Determine the (x, y) coordinate at the center of the cell enclosing the given text.  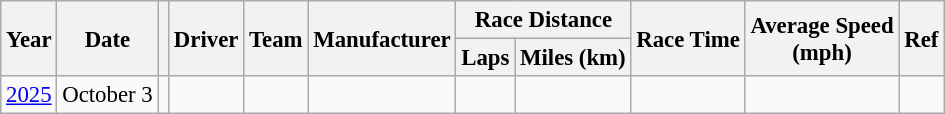
Race Time (688, 38)
Ref (922, 38)
Team (276, 38)
Average Speed(mph) (822, 38)
October 3 (108, 95)
2025 (29, 95)
Year (29, 38)
Date (108, 38)
Manufacturer (382, 38)
Driver (206, 38)
Laps (486, 58)
Race Distance (544, 20)
Miles (km) (573, 58)
